Search for the cell housing the specified text and yield its (X, Y) center coordinate. 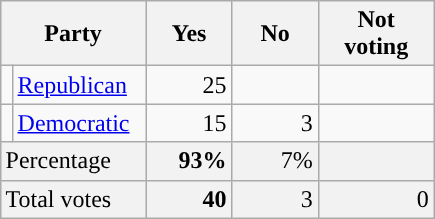
0 (376, 199)
Not voting (376, 34)
No (275, 34)
Total votes (73, 199)
7% (275, 161)
Republican (79, 85)
25 (189, 85)
40 (189, 199)
Democratic (79, 123)
93% (189, 161)
Percentage (73, 161)
15 (189, 123)
Yes (189, 34)
Party (73, 34)
